Find where the given text appears and provide that cell's center as [X, Y] coordinate. 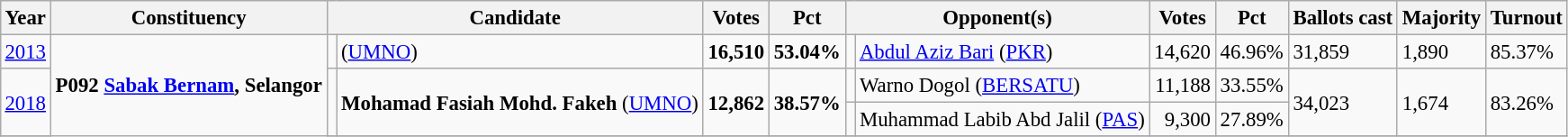
Ballots cast [1343, 18]
85.37% [1527, 51]
34,023 [1343, 103]
1,890 [1441, 51]
P092 Sabak Bernam, Selangor [189, 85]
9,300 [1183, 120]
Constituency [189, 18]
Opponent(s) [997, 18]
Abdul Aziz Bari (PKR) [1003, 51]
16,510 [736, 51]
31,859 [1343, 51]
11,188 [1183, 86]
Majority [1441, 18]
33.55% [1251, 86]
(UMNO) [520, 51]
46.96% [1251, 51]
12,862 [736, 103]
Muhammad Labib Abd Jalil (PAS) [1003, 120]
83.26% [1527, 103]
Warno Dogol (BERSATU) [1003, 86]
14,620 [1183, 51]
2013 [25, 51]
38.57% [807, 103]
Mohamad Fasiah Mohd. Fakeh (UMNO) [520, 103]
Year [25, 18]
27.89% [1251, 120]
2018 [25, 103]
53.04% [807, 51]
1,674 [1441, 103]
Candidate [515, 18]
Turnout [1527, 18]
